Identify which cell holds the provided text, then report its (X, Y) central coordinate. 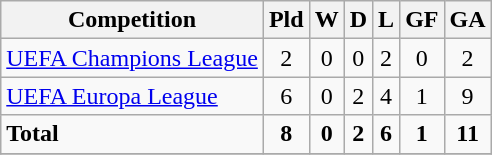
4 (386, 96)
D (358, 20)
L (386, 20)
UEFA Champions League (132, 58)
Competition (132, 20)
Total (132, 134)
11 (468, 134)
W (326, 20)
Pld (286, 20)
GF (422, 20)
UEFA Europa League (132, 96)
8 (286, 134)
GA (468, 20)
9 (468, 96)
